For the text-containing cell, return its midpoint in (X, Y) coordinate format. 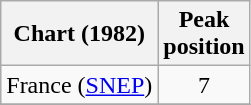
France (SNEP) (80, 85)
7 (204, 85)
Chart (1982) (80, 34)
Peakposition (204, 34)
